Return [X, Y] of the center of cell containing provided text 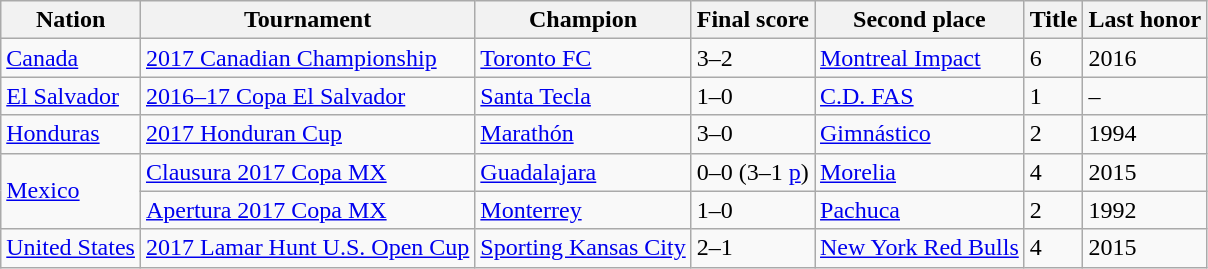
Tournament [307, 20]
Toronto FC [583, 58]
C.D. FAS [919, 96]
Morelia [919, 172]
2017 Canadian Championship [307, 58]
Nation [71, 20]
2017 Lamar Hunt U.S. Open Cup [307, 248]
1992 [1145, 210]
6 [1054, 58]
Guadalajara [583, 172]
Title [1054, 20]
New York Red Bulls [919, 248]
Honduras [71, 134]
2016–17 Copa El Salvador [307, 96]
Final score [752, 20]
1994 [1145, 134]
2–1 [752, 248]
– [1145, 96]
2016 [1145, 58]
Monterrey [583, 210]
2017 Honduran Cup [307, 134]
Canada [71, 58]
Second place [919, 20]
Gimnástico [919, 134]
United States [71, 248]
Pachuca [919, 210]
Marathón [583, 134]
0–0 (3–1 p) [752, 172]
Champion [583, 20]
Sporting Kansas City [583, 248]
El Salvador [71, 96]
1 [1054, 96]
Montreal Impact [919, 58]
3–0 [752, 134]
Clausura 2017 Copa MX [307, 172]
Santa Tecla [583, 96]
Last honor [1145, 20]
Apertura 2017 Copa MX [307, 210]
3–2 [752, 58]
Mexico [71, 191]
